Scan for the cell matching the given text and deliver its [X, Y] coordinate at center. 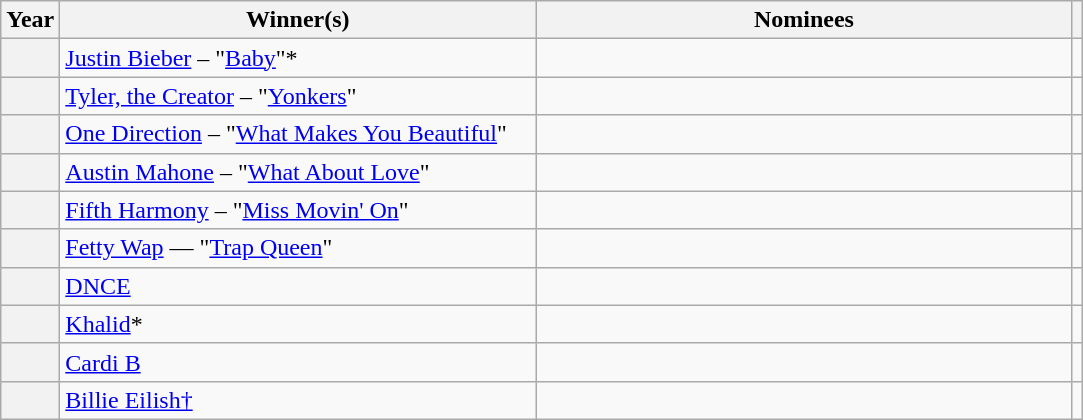
Cardi B [298, 362]
Billie Eilish† [298, 400]
Fetty Wap — "Trap Queen" [298, 248]
Nominees [804, 20]
Austin Mahone – "What About Love" [298, 172]
One Direction – "What Makes You Beautiful" [298, 134]
DNCE [298, 286]
Year [30, 20]
Winner(s) [298, 20]
Justin Bieber – "Baby"* [298, 58]
Fifth Harmony – "Miss Movin' On" [298, 210]
Tyler, the Creator – "Yonkers" [298, 96]
Khalid* [298, 324]
